Pinpoint the cell where the given text exists, returning its (x, y) midpoint coordinate. 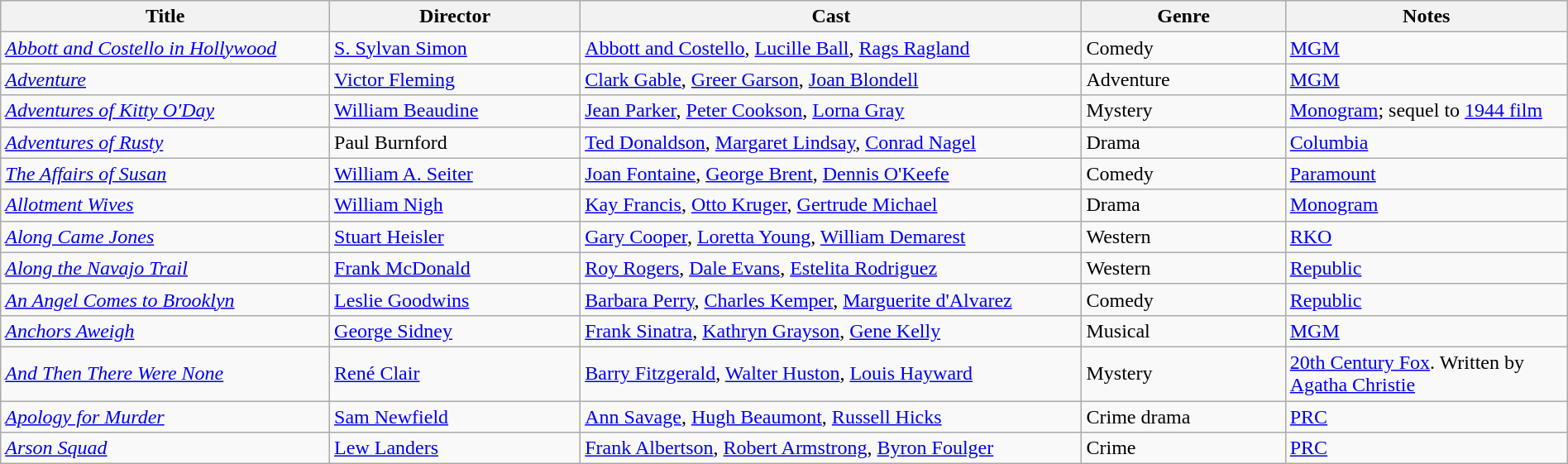
Arson Squad (165, 448)
Notes (1426, 17)
S. Sylvan Simon (455, 48)
Stuart Heisler (455, 237)
Along Came Jones (165, 237)
Anchors Aweigh (165, 331)
Paramount (1426, 174)
Victor Fleming (455, 79)
Frank McDonald (455, 268)
Frank Sinatra, Kathryn Grayson, Gene Kelly (831, 331)
Barbara Perry, Charles Kemper, Marguerite d'Alvarez (831, 299)
Musical (1183, 331)
Leslie Goodwins (455, 299)
Crime drama (1183, 416)
William A. Seiter (455, 174)
Cast (831, 17)
Barry Fitzgerald, Walter Huston, Louis Hayward (831, 374)
Monogram; sequel to 1944 film (1426, 111)
William Nigh (455, 205)
And Then There Were None (165, 374)
Ted Donaldson, Margaret Lindsay, Conrad Nagel (831, 142)
Gary Cooper, Loretta Young, William Demarest (831, 237)
Paul Burnford (455, 142)
An Angel Comes to Brooklyn (165, 299)
The Affairs of Susan (165, 174)
Director (455, 17)
Ann Savage, Hugh Beaumont, Russell Hicks (831, 416)
Adventures of Kitty O'Day (165, 111)
Abbott and Costello, Lucille Ball, Rags Ragland (831, 48)
Title (165, 17)
Abbott and Costello in Hollywood (165, 48)
Kay Francis, Otto Kruger, Gertrude Michael (831, 205)
Apology for Murder (165, 416)
Lew Landers (455, 448)
Allotment Wives (165, 205)
George Sidney (455, 331)
Adventures of Rusty (165, 142)
Roy Rogers, Dale Evans, Estelita Rodriguez (831, 268)
Frank Albertson, Robert Armstrong, Byron Foulger (831, 448)
Sam Newfield (455, 416)
Genre (1183, 17)
Joan Fontaine, George Brent, Dennis O'Keefe (831, 174)
William Beaudine (455, 111)
Jean Parker, Peter Cookson, Lorna Gray (831, 111)
RKO (1426, 237)
Columbia (1426, 142)
René Clair (455, 374)
Along the Navajo Trail (165, 268)
20th Century Fox. Written by Agatha Christie (1426, 374)
Crime (1183, 448)
Monogram (1426, 205)
Clark Gable, Greer Garson, Joan Blondell (831, 79)
